Detect which cell encompasses the target text, then output its [X, Y] center coordinate. 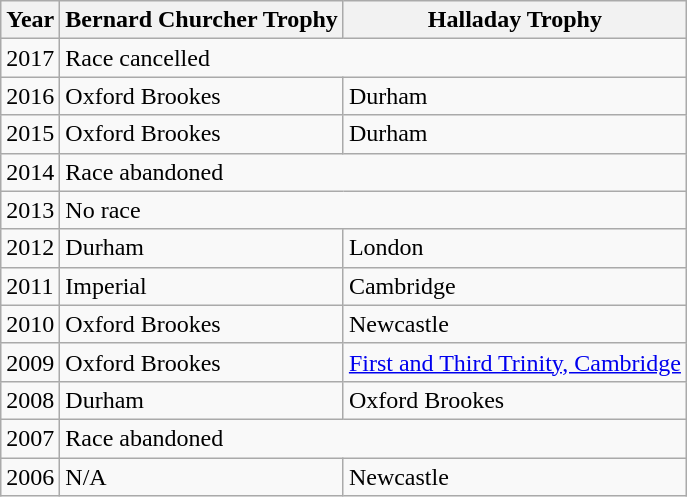
2017 [30, 58]
Bernard Churcher Trophy [202, 20]
2013 [30, 210]
2011 [30, 286]
2010 [30, 324]
Cambridge [514, 286]
2015 [30, 134]
Halladay Trophy [514, 20]
2008 [30, 400]
2006 [30, 477]
2016 [30, 96]
Year [30, 20]
First and Third Trinity, Cambridge [514, 362]
London [514, 248]
2012 [30, 248]
2007 [30, 438]
No race [374, 210]
Race cancelled [374, 58]
2009 [30, 362]
2014 [30, 172]
N/A [202, 477]
Imperial [202, 286]
